From the cell containing the given text, extract its center point as (x, y) coordinate. 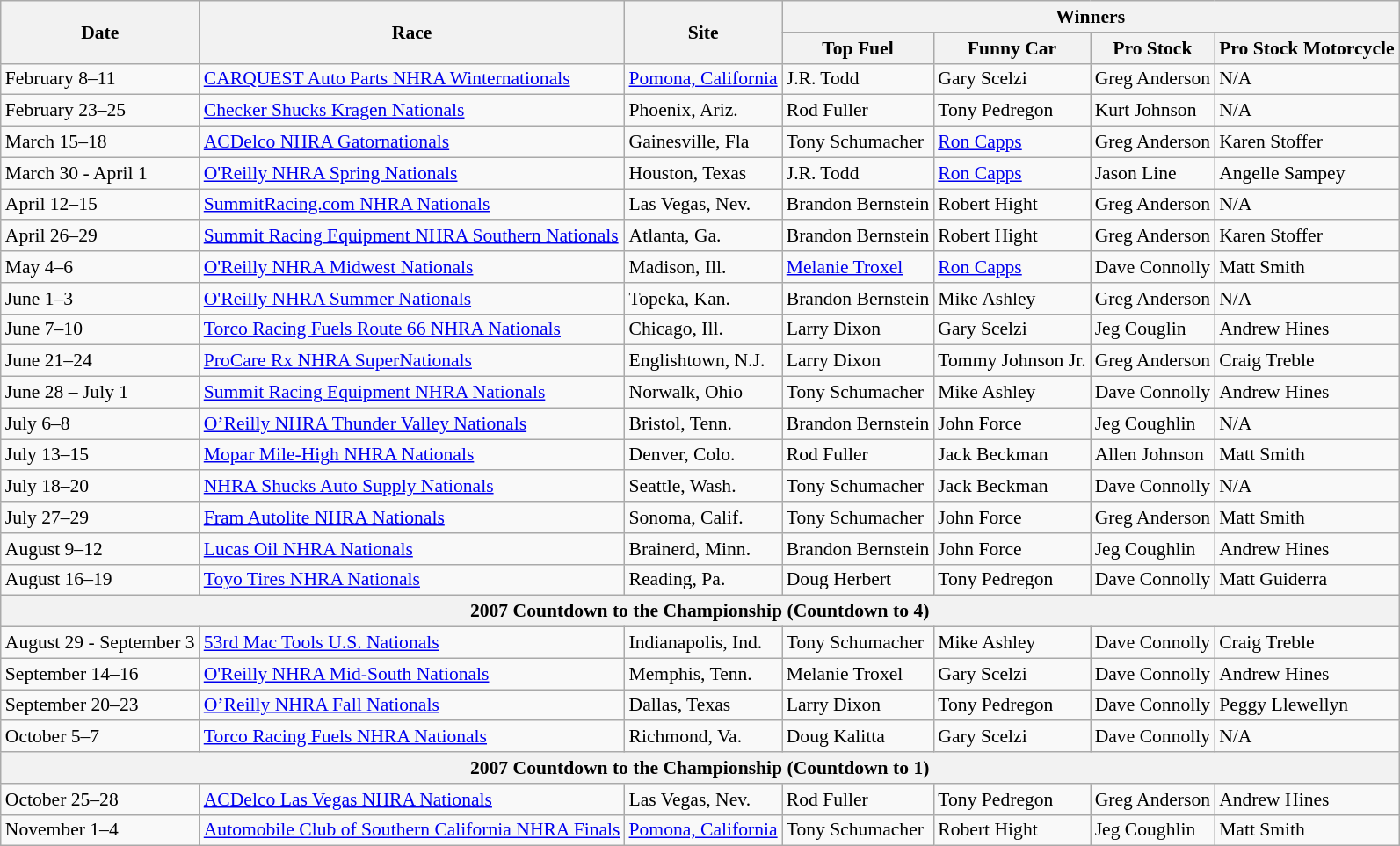
Richmond, Va. (703, 737)
March 15–18 (100, 142)
August 16–19 (100, 580)
Pro Stock Motorcycle (1307, 48)
June 1–3 (100, 299)
Doug Herbert (858, 580)
Race (412, 32)
Lucas Oil NHRA Nationals (412, 549)
Brainerd, Minn. (703, 549)
Peggy Llewellyn (1307, 705)
Fram Autolite NHRA Nationals (412, 517)
2007 Countdown to the Championship (Countdown to 1) (700, 768)
Jason Line (1153, 173)
Norwalk, Ohio (703, 393)
Summit Racing Equipment NHRA Nationals (412, 393)
NHRA Shucks Auto Supply Nationals (412, 487)
June 28 – July 1 (100, 393)
Denver, Colo. (703, 455)
O'Reilly NHRA Summer Nationals (412, 299)
O'Reilly NHRA Mid-South Nationals (412, 674)
Kurt Johnson (1153, 111)
July 18–20 (100, 487)
July 6–8 (100, 423)
SummitRacing.com NHRA Nationals (412, 205)
Winners (1091, 17)
June 7–10 (100, 329)
Doug Kalitta (858, 737)
April 26–29 (100, 236)
Topeka, Kan. (703, 299)
July 27–29 (100, 517)
July 13–15 (100, 455)
O’Reilly NHRA Thunder Valley Nationals (412, 423)
53rd Mac Tools U.S. Nationals (412, 643)
2007 Countdown to the Championship (Countdown to 4) (700, 611)
Seattle, Wash. (703, 487)
Matt Guiderra (1307, 580)
August 29 - September 3 (100, 643)
Angelle Sampey (1307, 173)
October 5–7 (100, 737)
O'Reilly NHRA Spring Nationals (412, 173)
ProCare Rx NHRA SuperNationals (412, 361)
ACDelco Las Vegas NHRA Nationals (412, 799)
Tommy Johnson Jr. (1012, 361)
Jeg Couglin (1153, 329)
Memphis, Tenn. (703, 674)
O’Reilly NHRA Fall Nationals (412, 705)
Allen Johnson (1153, 455)
Phoenix, Ariz. (703, 111)
February 23–25 (100, 111)
Pro Stock (1153, 48)
Torco Racing Fuels Route 66 NHRA Nationals (412, 329)
March 30 - April 1 (100, 173)
Funny Car (1012, 48)
Englishtown, N.J. (703, 361)
Toyo Tires NHRA Nationals (412, 580)
CARQUEST Auto Parts NHRA Winternationals (412, 79)
October 25–28 (100, 799)
Atlanta, Ga. (703, 236)
Chicago, Ill. (703, 329)
June 21–24 (100, 361)
May 4–6 (100, 267)
Reading, Pa. (703, 580)
Checker Shucks Kragen Nationals (412, 111)
Houston, Texas (703, 173)
O'Reilly NHRA Midwest Nationals (412, 267)
ACDelco NHRA Gatornationals (412, 142)
April 12–15 (100, 205)
November 1–4 (100, 830)
February 8–11 (100, 79)
Bristol, Tenn. (703, 423)
Site (703, 32)
Dallas, Texas (703, 705)
Torco Racing Fuels NHRA Nationals (412, 737)
August 9–12 (100, 549)
September 20–23 (100, 705)
Top Fuel (858, 48)
Indianapolis, Ind. (703, 643)
Automobile Club of Southern California NHRA Finals (412, 830)
Sonoma, Calif. (703, 517)
Mopar Mile-High NHRA Nationals (412, 455)
Date (100, 32)
Gainesville, Fla (703, 142)
September 14–16 (100, 674)
Summit Racing Equipment NHRA Southern Nationals (412, 236)
Madison, Ill. (703, 267)
